Return the [X, Y] coordinate for the center point of the cell that contains the specified text.  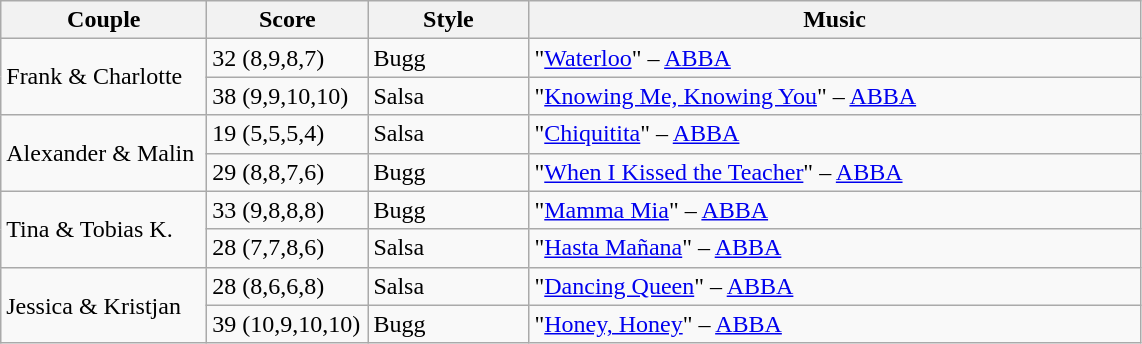
"Hasta Mañana" – ABBA [834, 248]
29 (8,8,7,6) [288, 172]
Couple [104, 20]
28 (7,7,8,6) [288, 248]
Music [834, 20]
"When I Kissed the Teacher" – ABBA [834, 172]
Frank & Charlotte [104, 77]
"Knowing Me, Knowing You" – ABBA [834, 96]
38 (9,9,10,10) [288, 96]
19 (5,5,5,4) [288, 134]
33 (9,8,8,8) [288, 210]
"Honey, Honey" – ABBA [834, 324]
"Waterloo" – ABBA [834, 58]
Jessica & Kristjan [104, 305]
28 (8,6,6,8) [288, 286]
"Chiquitita" – ABBA [834, 134]
39 (10,9,10,10) [288, 324]
Tina & Tobias K. [104, 229]
"Dancing Queen" – ABBA [834, 286]
Alexander & Malin [104, 153]
Style [448, 20]
32 (8,9,8,7) [288, 58]
"Mamma Mia" – ABBA [834, 210]
Score [288, 20]
